Return the (X, Y) coordinate for the center point of the cell that contains the specified text.  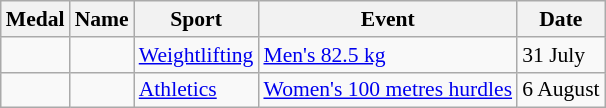
Athletics (196, 90)
Men's 82.5 kg (388, 55)
Sport (196, 19)
Name (102, 19)
Medal (36, 19)
6 August (560, 90)
31 July (560, 55)
Date (560, 19)
Weightlifting (196, 55)
Event (388, 19)
Women's 100 metres hurdles (388, 90)
